Return (X, Y) of the center of cell containing provided text 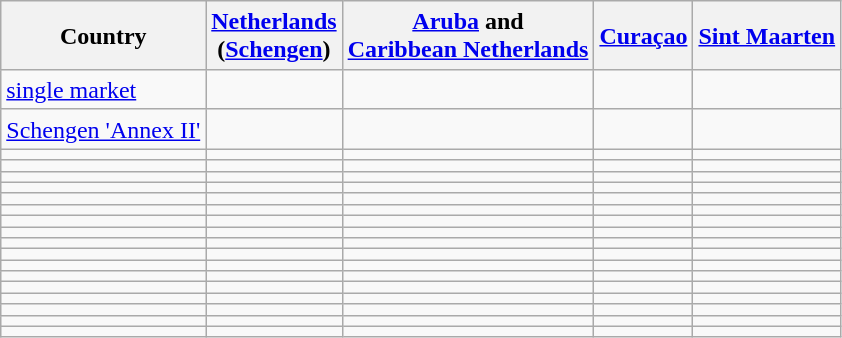
single market (104, 89)
Country (104, 36)
Netherlands(Schengen) (274, 36)
Curaçao (644, 36)
Schengen 'Annex II' (104, 129)
Aruba andCaribbean Netherlands (468, 36)
Sint Maarten (767, 36)
